Scan for the cell matching the given text and deliver its (X, Y) coordinate at center. 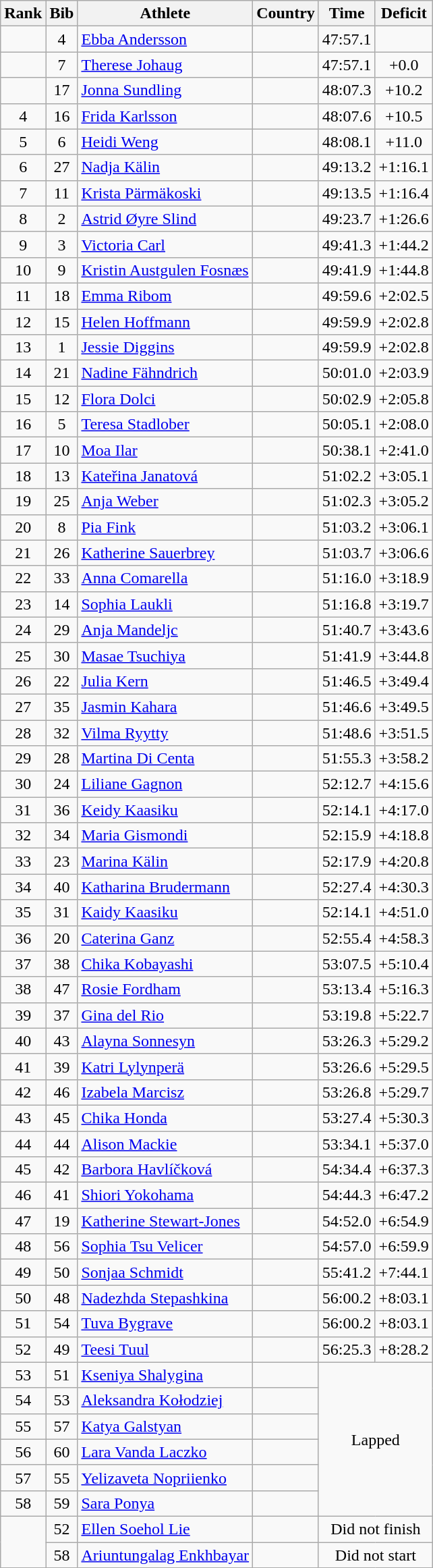
51:03.7 (347, 553)
54:34.4 (347, 1170)
53:13.4 (347, 990)
Sophia Laukli (165, 604)
53:26.8 (347, 1092)
53:26.6 (347, 1066)
Caterina Ganz (165, 938)
Katri Lylynperä (165, 1066)
Nadine Fähndrich (165, 373)
50:01.0 (347, 373)
Ellen Soehol Lie (165, 1529)
Sara Ponya (165, 1503)
51:41.9 (347, 655)
Krista Pärmäkoski (165, 193)
Moa Ilar (165, 450)
Time (347, 13)
Deficit (403, 13)
53:27.4 (347, 1118)
51:40.7 (347, 630)
+5:37.0 (403, 1144)
Keidy Kaasiku (165, 810)
Athlete (165, 13)
52:12.7 (347, 784)
49:41.3 (347, 244)
53:19.8 (347, 1015)
49:23.7 (347, 219)
+2:03.9 (403, 373)
Chika Honda (165, 1118)
60 (62, 1452)
+3:51.5 (403, 732)
Izabela Marcisz (165, 1092)
Liliane Gagnon (165, 784)
48:07.6 (347, 116)
3 (62, 244)
+5:16.3 (403, 990)
Kaidy Kaasiku (165, 913)
+1:44.2 (403, 244)
Rosie Fordham (165, 990)
56:25.3 (347, 1349)
51:55.3 (347, 759)
51:16.0 (347, 578)
Barbora Havlíčková (165, 1170)
Jasmin Kahara (165, 707)
50:38.1 (347, 450)
Anna Comarella (165, 578)
52:27.4 (347, 887)
Sophia Tsu Velicer (165, 1247)
Kseniya Shalygina (165, 1375)
Anja Weber (165, 502)
Jonna Sundling (165, 90)
Katherine Sauerbrey (165, 553)
49:13.5 (347, 193)
Country (286, 13)
Chika Kobayashi (165, 964)
Nadezhda Stepashkina (165, 1298)
51:03.2 (347, 527)
Jessie Diggins (165, 348)
Aleksandra Kołodziej (165, 1401)
+10.2 (403, 90)
Ariuntungalag Enkhbayar (165, 1555)
+3:43.6 (403, 630)
+1:16.1 (403, 167)
+3:49.4 (403, 681)
Therese Johaug (165, 65)
+2:05.8 (403, 399)
+1:44.8 (403, 270)
Emma Ribom (165, 296)
Heidi Weng (165, 142)
51:02.2 (347, 476)
Anja Mandeljc (165, 630)
54:57.0 (347, 1247)
Astrid Øyre Slind (165, 219)
Gina del Rio (165, 1015)
51:48.6 (347, 732)
+3:06.1 (403, 527)
Rank (23, 13)
49:41.9 (347, 270)
Maria Gismondi (165, 836)
50:02.9 (347, 399)
52:15.9 (347, 836)
54:52.0 (347, 1221)
+3:05.2 (403, 502)
2 (62, 219)
51:46.6 (347, 707)
+3:18.9 (403, 578)
53:07.5 (347, 964)
+6:37.3 (403, 1170)
Katherine Stewart-Jones (165, 1221)
50:05.1 (347, 425)
54:44.3 (347, 1195)
53:34.1 (347, 1144)
+3:44.8 (403, 655)
Vilma Ryytty (165, 732)
+2:41.0 (403, 450)
52:55.4 (347, 938)
48:08.1 (347, 142)
Katya Galstyan (165, 1426)
Marina Kälin (165, 861)
Kateřina Janatová (165, 476)
49:59.6 (347, 296)
+3:58.2 (403, 759)
+3:49.5 (403, 707)
+5:30.3 (403, 1118)
49:13.2 (347, 167)
+6:47.2 (403, 1195)
Lara Vanda Laczko (165, 1452)
52:17.9 (347, 861)
Tuva Bygrave (165, 1324)
+1:16.4 (403, 193)
+4:18.8 (403, 836)
Nadja Kälin (165, 167)
+3:19.7 (403, 604)
+5:29.5 (403, 1066)
Frida Karlsson (165, 116)
53:26.3 (347, 1041)
+3:05.1 (403, 476)
59 (62, 1503)
+6:59.9 (403, 1247)
Masae Tsuchiya (165, 655)
51:16.8 (347, 604)
+8:28.2 (403, 1349)
Teesi Tuul (165, 1349)
Katharina Brudermann (165, 887)
+7:44.1 (403, 1272)
Did not start (375, 1555)
Pia Fink (165, 527)
Kristin Austgulen Fosnæs (165, 270)
Sonjaa Schmidt (165, 1272)
Shiori Yokohama (165, 1195)
+2:02.5 (403, 296)
Helen Hoffmann (165, 322)
+4:17.0 (403, 810)
51:02.3 (347, 502)
+0.0 (403, 65)
Alison Mackie (165, 1144)
+11.0 (403, 142)
Julia Kern (165, 681)
Lapped (375, 1439)
+4:51.0 (403, 913)
51:46.5 (347, 681)
+4:58.3 (403, 938)
Teresa Stadlober (165, 425)
+4:20.8 (403, 861)
55:41.2 (347, 1272)
+2:08.0 (403, 425)
Yelizaveta Nopriienko (165, 1478)
+3:06.6 (403, 553)
+4:15.6 (403, 784)
+4:30.3 (403, 887)
Did not finish (375, 1529)
Martina Di Centa (165, 759)
+10.5 (403, 116)
Flora Dolci (165, 399)
+6:54.9 (403, 1221)
+5:10.4 (403, 964)
Bib (62, 13)
Ebba Andersson (165, 39)
1 (62, 348)
Alayna Sonnesyn (165, 1041)
+1:26.6 (403, 219)
+5:22.7 (403, 1015)
Victoria Carl (165, 244)
+5:29.7 (403, 1092)
48:07.3 (347, 90)
+5:29.2 (403, 1041)
